From the cell containing the given text, extract its center point as [X, Y] coordinate. 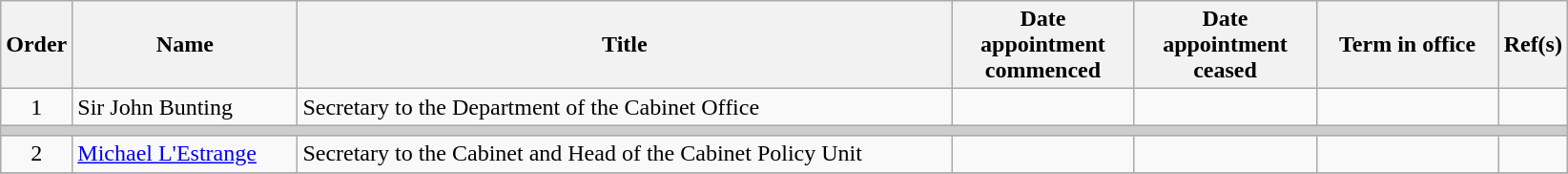
Date appointmentcommenced [1043, 45]
2 [36, 154]
Term in office [1408, 45]
Secretary to the Department of the Cabinet Office [625, 107]
Secretary to the Cabinet and Head of the Cabinet Policy Unit [625, 154]
Michael L'Estrange [185, 154]
1 [36, 107]
Sir John Bunting [185, 107]
Date appointmentceased [1225, 45]
Order [36, 45]
Title [625, 45]
Ref(s) [1533, 45]
Name [185, 45]
